Return (X, Y) of the center of cell containing provided text 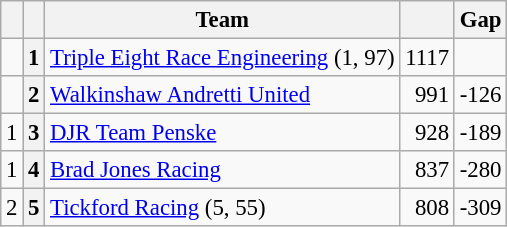
Tickford Racing (5, 55) (222, 208)
Brad Jones Racing (222, 170)
3 (34, 133)
837 (427, 170)
DJR Team Penske (222, 133)
808 (427, 208)
Walkinshaw Andretti United (222, 95)
Team (222, 20)
4 (34, 170)
-189 (480, 133)
-126 (480, 95)
991 (427, 95)
-280 (480, 170)
1117 (427, 58)
Triple Eight Race Engineering (1, 97) (222, 58)
5 (34, 208)
928 (427, 133)
Gap (480, 20)
-309 (480, 208)
